Identify which cell holds the provided text, then report its (X, Y) central coordinate. 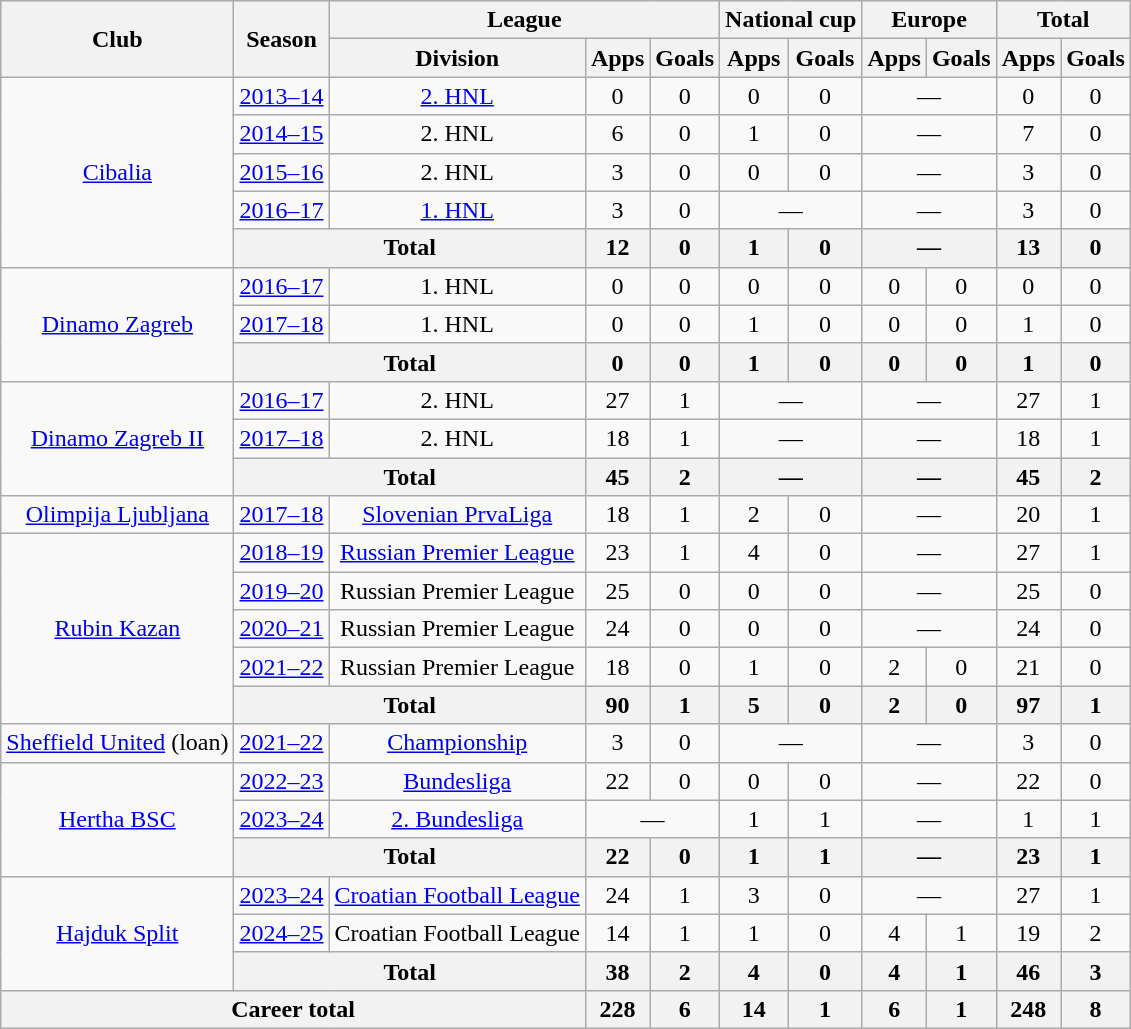
2018–19 (282, 553)
Club (118, 39)
46 (1028, 971)
2. Bundesliga (457, 819)
97 (1028, 705)
228 (617, 1009)
21 (1028, 667)
2014–15 (282, 134)
Championship (457, 743)
Season (282, 39)
13 (1028, 248)
2013–14 (282, 96)
National cup (791, 20)
2024–25 (282, 933)
Cibalia (118, 172)
Career total (294, 1009)
8 (1096, 1009)
Sheffield United (loan) (118, 743)
2022–23 (282, 781)
Olimpija Ljubljana (118, 515)
7 (1028, 134)
Dinamo Zagreb II (118, 438)
19 (1028, 933)
2015–16 (282, 172)
Bundesliga (457, 781)
20 (1028, 515)
Slovenian PrvaLiga (457, 515)
90 (617, 705)
Rubin Kazan (118, 629)
Europe (929, 20)
38 (617, 971)
Hajduk Split (118, 933)
12 (617, 248)
Dinamo Zagreb (118, 324)
2019–20 (282, 591)
5 (754, 705)
2020–21 (282, 629)
248 (1028, 1009)
League (524, 20)
Division (457, 58)
Hertha BSC (118, 819)
